Capture the cell that displays the provided text and extract its (X, Y) central coordinate. 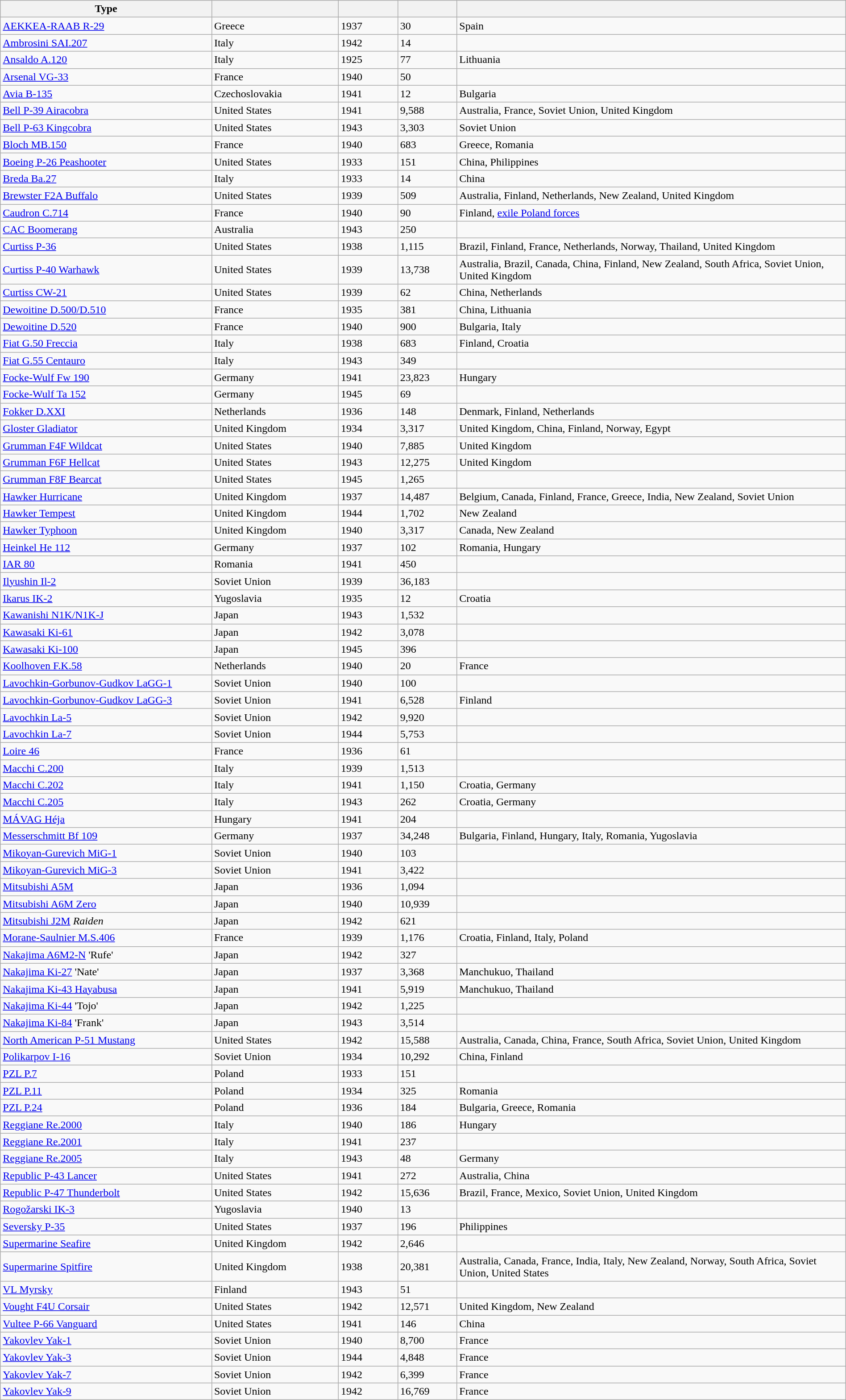
Spain (651, 26)
Australia, Brazil, Canada, China, Finland, New Zealand, South Africa, Soviet Union, United Kingdom (651, 269)
Loire 46 (106, 751)
Kawasaki Ki-100 (106, 649)
1,150 (427, 785)
Boeing P-26 Peashooter (106, 162)
Reggiane Re.2005 (106, 1159)
621 (427, 921)
146 (427, 1324)
Lavochkin La-7 (106, 734)
Australia, Finland, Netherlands, New Zealand, United Kingdom (651, 195)
Czechoslovakia (275, 94)
Mitsubishi A5M (106, 887)
Grumman F4F Wildcat (106, 445)
Romania, Hungary (651, 547)
Australia, France, Soviet Union, United Kingdom (651, 111)
Lavochkin La-5 (106, 717)
Curtiss P-36 (106, 247)
13,738 (427, 269)
New Zealand (651, 514)
62 (427, 293)
204 (427, 819)
Ikarus IK-2 (106, 598)
509 (427, 195)
Hawker Tempest (106, 514)
Bulgaria, Greece, Romania (651, 1108)
Greece, Romania (651, 145)
Brazil, Finland, France, Netherlands, Norway, Thailand, United Kingdom (651, 247)
Republic P-43 Lancer (106, 1176)
MÁVAG Héja (106, 819)
Yakovlev Yak-7 (106, 1375)
23,823 (427, 377)
CAC Boomerang (106, 230)
48 (427, 1159)
1925 (369, 60)
AEKKEA-RAAB R-29 (106, 26)
Dewoitine D.500/D.510 (106, 310)
Grumman F6F Hellcat (106, 462)
Grumman F8F Bearcat (106, 479)
327 (427, 955)
Fiat G.50 Freccia (106, 344)
United Kingdom, China, Finland, Norway, Egypt (651, 428)
1,265 (427, 479)
Kawanishi N1K/N1K-J (106, 615)
Hawker Typhoon (106, 530)
VL Myrsky (106, 1289)
Greece (275, 26)
Yakovlev Yak-3 (106, 1358)
Nakajima A6M2-N 'Rufe' (106, 955)
Kawasaki Ki-61 (106, 632)
30 (427, 26)
4,848 (427, 1358)
Ansaldo A.120 (106, 60)
396 (427, 649)
China, Philippines (651, 162)
10,292 (427, 1057)
Republic P-47 Thunderbolt (106, 1193)
1,094 (427, 887)
Ilyushin Il-2 (106, 581)
102 (427, 547)
9,920 (427, 717)
Fokker D.XXI (106, 411)
Finland, Croatia (651, 344)
Bloch MB.150 (106, 145)
1,225 (427, 1006)
349 (427, 360)
237 (427, 1142)
PZL P.11 (106, 1091)
Seversky P-35 (106, 1226)
900 (427, 327)
Focke-Wulf Ta 152 (106, 394)
Lavochkin-Gorbunov-Gudkov LaGG-1 (106, 683)
13 (427, 1209)
Gloster Gladiator (106, 428)
Yakovlev Yak-9 (106, 1392)
Macchi C.202 (106, 785)
Mikoyan-Gurevich MiG-1 (106, 853)
Focke-Wulf Fw 190 (106, 377)
325 (427, 1091)
9,588 (427, 111)
184 (427, 1108)
Nakajima Ki-44 'Tojo' (106, 1006)
Bell P-63 Kingcobra (106, 128)
Denmark, Finland, Netherlands (651, 411)
Type (106, 9)
3,303 (427, 128)
North American P-51 Mustang (106, 1040)
15,588 (427, 1040)
Bulgaria (651, 94)
Vought F4U Corsair (106, 1306)
Yakovlev Yak-1 (106, 1341)
100 (427, 683)
Breda Ba.27 (106, 178)
196 (427, 1226)
90 (427, 213)
Heinkel He 112 (106, 547)
Reggiane Re.2001 (106, 1142)
IAR 80 (106, 564)
Bulgaria, Finland, Hungary, Italy, Romania, Yugoslavia (651, 836)
3,368 (427, 972)
148 (427, 411)
61 (427, 751)
Supermarine Seafire (106, 1243)
China, Netherlands (651, 293)
1,176 (427, 938)
Reggiane Re.2000 (106, 1125)
PZL P.24 (106, 1108)
Canada, New Zealand (651, 530)
Macchi C.205 (106, 802)
Nakajima Ki-84 'Frank' (106, 1023)
15,636 (427, 1193)
2,646 (427, 1243)
Belgium, Canada, Finland, France, Greece, India, New Zealand, Soviet Union (651, 497)
Ambrosini SAI.207 (106, 43)
50 (427, 77)
10,939 (427, 904)
Dewoitine D.520 (106, 327)
1,702 (427, 514)
Curtiss CW-21 (106, 293)
Polikarpov I-16 (106, 1057)
Croatia, Finland, Italy, Poland (651, 938)
Mitsubishi J2M Raiden (106, 921)
Koolhoven F.K.58 (106, 666)
1,115 (427, 247)
Lithuania (651, 60)
Bulgaria, Italy (651, 327)
3,078 (427, 632)
United Kingdom, New Zealand (651, 1306)
Brazil, France, Mexico, Soviet Union, United Kingdom (651, 1193)
6,399 (427, 1375)
PZL P.7 (106, 1074)
Australia, China (651, 1176)
1,532 (427, 615)
14,487 (427, 497)
12,275 (427, 462)
Avia B-135 (106, 94)
Australia (275, 230)
Finland, exile Poland forces (651, 213)
Australia, Canada, France, India, Italy, New Zealand, Norway, South Africa, Soviet Union, United States (651, 1266)
262 (427, 802)
7,885 (427, 445)
Rogožarski IK-3 (106, 1209)
Supermarine Spitfire (106, 1266)
450 (427, 564)
Nakajima Ki-43 Hayabusa (106, 989)
Vultee P-66 Vanguard (106, 1324)
Lavochkin-Gorbunov-Gudkov LaGG-3 (106, 700)
69 (427, 394)
Mitsubishi A6M Zero (106, 904)
Bell P-39 Airacobra (106, 111)
5,753 (427, 734)
Philippines (651, 1226)
China, Lithuania (651, 310)
36,183 (427, 581)
250 (427, 230)
1,513 (427, 768)
Curtiss P-40 Warhawk (106, 269)
3,514 (427, 1023)
5,919 (427, 989)
12,571 (427, 1306)
16,769 (427, 1392)
8,700 (427, 1341)
51 (427, 1289)
Messerschmitt Bf 109 (106, 836)
34,248 (427, 836)
Australia, Canada, China, France, South Africa, Soviet Union, United Kingdom (651, 1040)
Macchi C.200 (106, 768)
Croatia (651, 598)
Caudron C.714 (106, 213)
6,528 (427, 700)
186 (427, 1125)
272 (427, 1176)
381 (427, 310)
Nakajima Ki-27 'Nate' (106, 972)
Brewster F2A Buffalo (106, 195)
3,422 (427, 870)
Fiat G.55 Centauro (106, 360)
Hawker Hurricane (106, 497)
20 (427, 666)
Arsenal VG-33 (106, 77)
China, Finland (651, 1057)
20,381 (427, 1266)
103 (427, 853)
Mikoyan-Gurevich MiG-3 (106, 870)
Morane-Saulnier M.S.406 (106, 938)
77 (427, 60)
